Return the (X, Y) coordinate for the center point of the cell that contains the specified text.  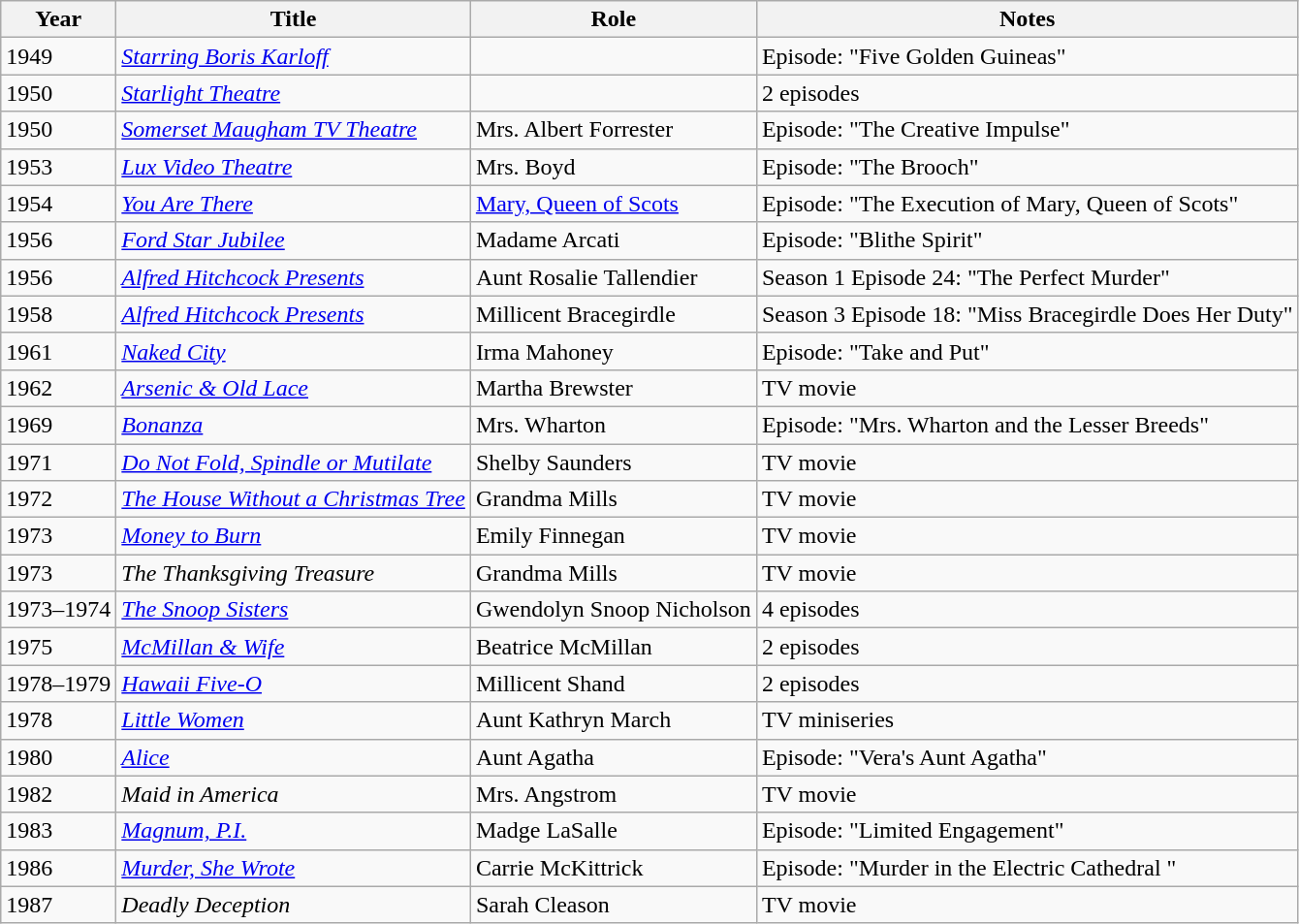
Money to Burn (294, 536)
Hawaii Five-O (294, 684)
1971 (58, 462)
Episode: "Blithe Spirit" (1028, 240)
Little Women (294, 720)
Episode: "The Brooch" (1028, 167)
Episode: "Mrs. Wharton and the Lesser Breeds" (1028, 425)
Season 1 Episode 24: "The Perfect Murder" (1028, 277)
Madge LaSalle (613, 831)
The Snoop Sisters (294, 610)
Episode: "Murder in the Electric Cathedral " (1028, 868)
McMillan & Wife (294, 647)
Episode: "The Execution of Mary, Queen of Scots" (1028, 204)
Mrs. Wharton (613, 425)
1958 (58, 314)
You Are There (294, 204)
Mary, Queen of Scots (613, 204)
Do Not Fold, Spindle or Mutilate (294, 462)
Maid in America (294, 794)
Aunt Rosalie Tallendier (613, 277)
Alice (294, 757)
Starlight Theatre (294, 93)
Magnum, P.I. (294, 831)
Emily Finnegan (613, 536)
Year (58, 19)
Shelby Saunders (613, 462)
Madame Arcati (613, 240)
1987 (58, 905)
The House Without a Christmas Tree (294, 499)
Irma Mahoney (613, 351)
Murder, She Wrote (294, 868)
The Thanksgiving Treasure (294, 573)
Aunt Kathryn March (613, 720)
1975 (58, 647)
1986 (58, 868)
Bonanza (294, 425)
Role (613, 19)
Millicent Shand (613, 684)
Deadly Deception (294, 905)
Aunt Agatha (613, 757)
Somerset Maugham TV Theatre (294, 130)
Episode: "Five Golden Guineas" (1028, 56)
Episode: "Limited Engagement" (1028, 831)
Arsenic & Old Lace (294, 388)
1982 (58, 794)
Beatrice McMillan (613, 647)
Millicent Bracegirdle (613, 314)
1973–1974 (58, 610)
Sarah Cleason (613, 905)
Carrie McKittrick (613, 868)
Mrs. Boyd (613, 167)
1949 (58, 56)
1961 (58, 351)
Ford Star Jubilee (294, 240)
1954 (58, 204)
Naked City (294, 351)
Mrs. Albert Forrester (613, 130)
1962 (58, 388)
1969 (58, 425)
Martha Brewster (613, 388)
Starring Boris Karloff (294, 56)
TV miniseries (1028, 720)
Lux Video Theatre (294, 167)
Mrs. Angstrom (613, 794)
1983 (58, 831)
1980 (58, 757)
1953 (58, 167)
1972 (58, 499)
1978 (58, 720)
Episode: "Take and Put" (1028, 351)
4 episodes (1028, 610)
Episode: "Vera's Aunt Agatha" (1028, 757)
Episode: "The Creative Impulse" (1028, 130)
Notes (1028, 19)
Title (294, 19)
Gwendolyn Snoop Nicholson (613, 610)
Season 3 Episode 18: "Miss Bracegirdle Does Her Duty" (1028, 314)
1978–1979 (58, 684)
